Return the (X, Y) coordinate for the center point of the cell that contains the specified text.  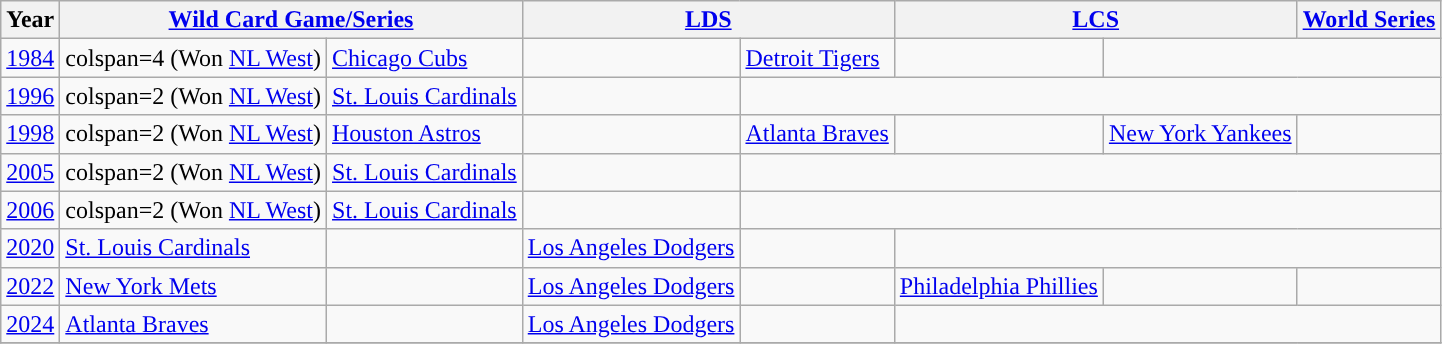
LDS (708, 20)
New York Yankees (1200, 134)
Philadelphia Phillies (998, 286)
2006 (30, 210)
Chicago Cubs (425, 58)
2024 (30, 324)
Detroit Tigers (817, 58)
World Series (1369, 20)
2020 (30, 248)
New York Mets (194, 286)
colspan=4 (Won NL West) (194, 58)
2022 (30, 286)
1998 (30, 134)
1996 (30, 96)
LCS (1096, 20)
Year (30, 20)
Houston Astros (425, 134)
1984 (30, 58)
2005 (30, 172)
Wild Card Game/Series (291, 20)
